Search for the cell housing the specified text and yield its [x, y] center coordinate. 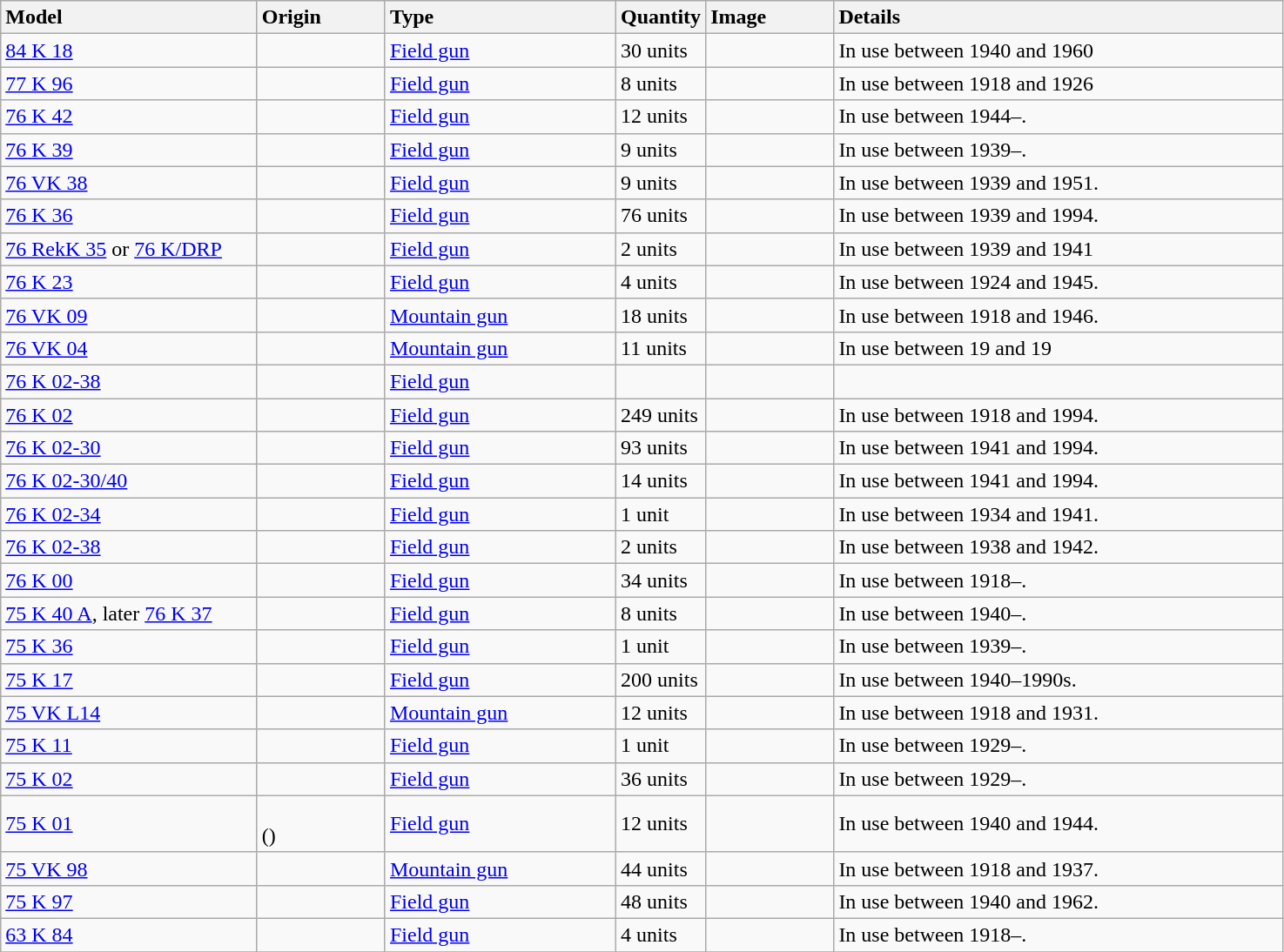
76 K 39 [129, 150]
36 units [662, 779]
Origin [320, 17]
200 units [662, 680]
77 K 96 [129, 84]
76 K 02 [129, 415]
Image [770, 17]
75 K 36 [129, 647]
249 units [662, 415]
75 K 97 [129, 902]
In use between 1939 and 1994. [1059, 216]
In use between 1918 and 1937. [1059, 868]
In use between 1940 and 1944. [1059, 823]
In use between 1918 and 1994. [1059, 415]
76 VK 38 [129, 183]
76 K 02-34 [129, 514]
76 K 02-30 [129, 448]
76 RekK 35 or 76 K/DRP [129, 249]
63 K 84 [129, 935]
In use between 1939 and 1941 [1059, 249]
14 units [662, 481]
76 K 42 [129, 117]
In use between 1940–1990s. [1059, 680]
11 units [662, 348]
In use between 1934 and 1941. [1059, 514]
76 units [662, 216]
75 K 02 [129, 779]
() [320, 823]
75 K 11 [129, 746]
Details [1059, 17]
84 K 18 [129, 50]
In use between 1940–. [1059, 613]
76 K 00 [129, 580]
In use between 1918 and 1926 [1059, 84]
In use between 1924 and 1945. [1059, 282]
Model [129, 17]
76 K 36 [129, 216]
In use between 1940 and 1960 [1059, 50]
76 VK 09 [129, 315]
76 K 02-30/40 [129, 481]
30 units [662, 50]
In use between 19 and 19 [1059, 348]
34 units [662, 580]
48 units [662, 902]
75 K 01 [129, 823]
In use between 1918 and 1946. [1059, 315]
75 VK 98 [129, 868]
75 K 17 [129, 680]
75 VK L14 [129, 713]
18 units [662, 315]
Quantity [662, 17]
75 K 40 A, later 76 K 37 [129, 613]
44 units [662, 868]
93 units [662, 448]
76 VK 04 [129, 348]
In use between 1939 and 1951. [1059, 183]
Type [500, 17]
In use between 1944–. [1059, 117]
76 K 23 [129, 282]
In use between 1918 and 1931. [1059, 713]
In use between 1938 and 1942. [1059, 547]
In use between 1940 and 1962. [1059, 902]
